Capture the cell that displays the provided text and extract its [X, Y] central coordinate. 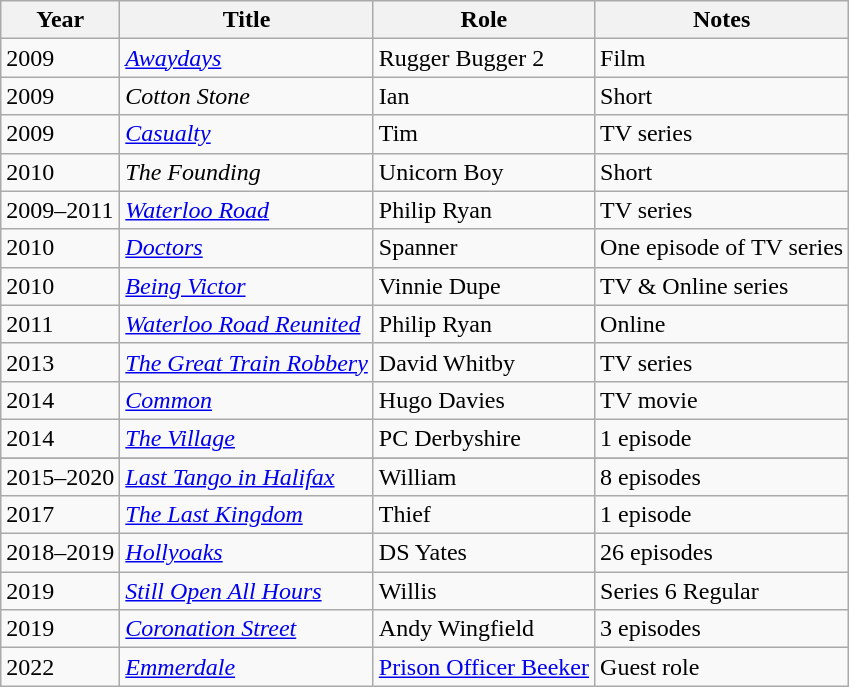
Doctors [247, 248]
Still Open All Hours [247, 591]
2015–2020 [60, 477]
Common [247, 400]
2022 [60, 667]
Casualty [247, 134]
TV movie [722, 400]
Online [722, 324]
2018–2019 [60, 553]
Notes [722, 20]
Unicorn Boy [484, 172]
Thief [484, 515]
The Great Train Robbery [247, 362]
David Whitby [484, 362]
TV & Online series [722, 286]
Being Victor [247, 286]
Ian [484, 96]
One episode of TV series [722, 248]
Andy Wingfield [484, 629]
The Village [247, 438]
Waterloo Road [247, 210]
Series 6 Regular [722, 591]
Awaydays [247, 58]
DS Yates [484, 553]
Spanner [484, 248]
2013 [60, 362]
Willis [484, 591]
8 episodes [722, 477]
Role [484, 20]
2009–2011 [60, 210]
The Last Kingdom [247, 515]
Tim [484, 134]
26 episodes [722, 553]
Hollyoaks [247, 553]
Cotton Stone [247, 96]
Prison Officer Beeker [484, 667]
Title [247, 20]
Emmerdale [247, 667]
2017 [60, 515]
Film [722, 58]
Last Tango in Halifax [247, 477]
Waterloo Road Reunited [247, 324]
3 episodes [722, 629]
Vinnie Dupe [484, 286]
PC Derbyshire [484, 438]
Coronation Street [247, 629]
2011 [60, 324]
Year [60, 20]
Rugger Bugger 2 [484, 58]
Hugo Davies [484, 400]
William [484, 477]
The Founding [247, 172]
Guest role [722, 667]
